Extract the [x, y] coordinate from the center of the cell holding the provided text.  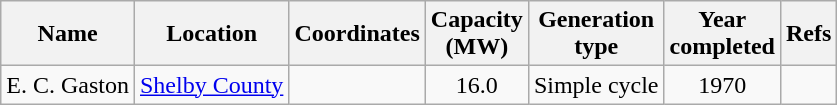
Refs [808, 34]
Yearcompleted [722, 34]
Capacity(MW) [476, 34]
E. C. Gaston [68, 85]
16.0 [476, 85]
Location [211, 34]
Generationtype [596, 34]
Name [68, 34]
Shelby County [211, 85]
1970 [722, 85]
Simple cycle [596, 85]
Coordinates [357, 34]
